Identify which cell holds the provided text, then report its [x, y] central coordinate. 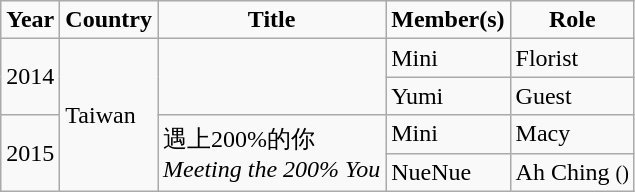
Role [572, 20]
Florist [572, 58]
Macy [572, 134]
Taiwan [109, 115]
Yumi [448, 96]
2014 [30, 77]
遇上200%的你Meeting the 200% You [272, 153]
Title [272, 20]
NueNue [448, 172]
Year [30, 20]
Country [109, 20]
Guest [572, 96]
Ah Ching () [572, 172]
2015 [30, 153]
Member(s) [448, 20]
